Find where the given text appears and provide that cell's center as [X, Y] coordinate. 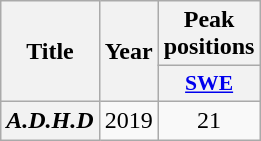
Peak positions [209, 34]
21 [209, 120]
Year [128, 52]
2019 [128, 120]
A.D.H.D [50, 120]
Title [50, 52]
SWE [209, 84]
